From the cell containing the given text, extract its center point as [x, y] coordinate. 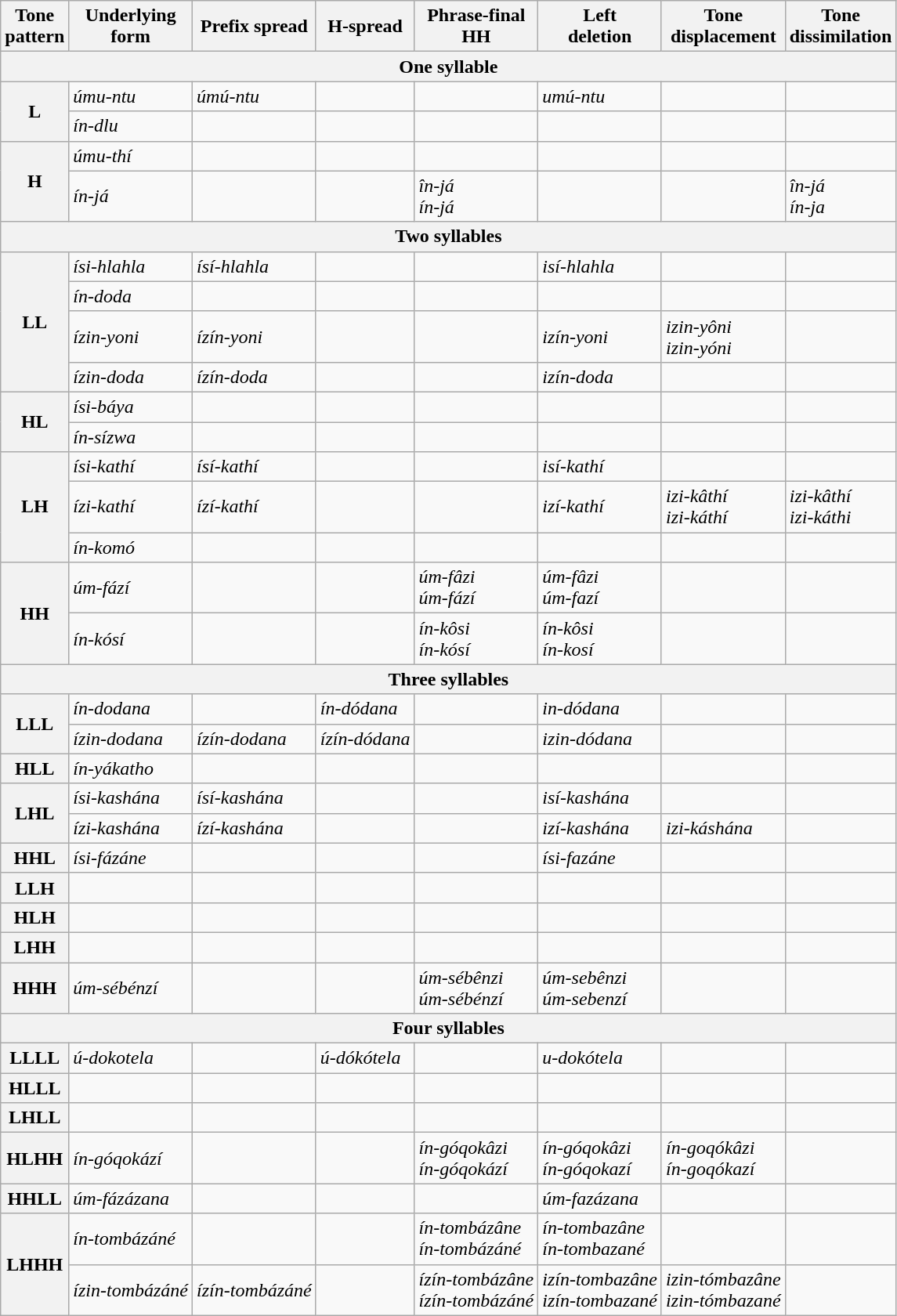
ízín-yoni [255, 337]
in-dódana [600, 709]
isí-kashána [600, 798]
ísi-hlahla [131, 266]
izi-kâthíizi-káthí [723, 508]
ín-dódana [365, 709]
H-spread [365, 27]
úmu-ntu [131, 96]
LHHH [34, 1264]
úm-fázázana [131, 1198]
úm-fází [131, 587]
úm-fâziúm-fazí [600, 587]
ízí-kathí [255, 508]
izi-kâthíizi-káthi [841, 508]
HL [34, 421]
Four syllables [448, 1029]
izín-yoni [600, 337]
ín-tombázáné [131, 1239]
úmu-thí [131, 156]
ín-komó [131, 548]
ízi-kathí [131, 508]
L [34, 111]
ín-dlu [131, 126]
ísi-kathí [131, 467]
H [34, 182]
LHLL [34, 1118]
ín-tombázâneín-tombázáné [476, 1239]
ízin-doda [131, 377]
ísi-fázáne [131, 858]
úm-sébênziúm-sébénzí [476, 987]
Prefix spread [255, 27]
Tonedissimilation [841, 27]
LHH [34, 947]
ízín-tombázâneízín-tombázáné [476, 1289]
ín-dodana [131, 709]
ízin-yoni [131, 337]
LLH [34, 888]
ín-doda [131, 296]
izin-tómbazâneizin-tómbazané [723, 1289]
izi-káshána [723, 828]
ín-goqókâziín-goqókazí [723, 1158]
isí-hlahla [600, 266]
úm-fazázana [600, 1198]
ín-já [131, 196]
Leftdeletion [600, 27]
izí-kathí [600, 508]
izí-kashána [600, 828]
u-dokótela [600, 1058]
ízi-kashána [131, 828]
úm-fâziúm-fází [476, 587]
ísí-kathí [255, 467]
LLLL [34, 1058]
ú-dokotela [131, 1058]
izín-tombazâneizín-tombazané [600, 1289]
ízin-dodana [131, 739]
ín-kósí [131, 639]
Three syllables [448, 679]
úmú-ntu [255, 96]
umú-ntu [600, 96]
HHL [34, 858]
Phrase-finalHH [476, 27]
izin-dódana [600, 739]
ízín-dódana [365, 739]
ín-kôsiín-kósí [476, 639]
izin-yôniizin-yóni [723, 337]
ín-góqokází [131, 1158]
Two syllables [448, 237]
isí-kathí [600, 467]
ín-tombazâneín-tombazané [600, 1239]
în-jáín-já [476, 196]
HHH [34, 987]
ísi-kashána [131, 798]
ín-kôsiín-kosí [600, 639]
HLL [34, 768]
LLL [34, 724]
LL [34, 321]
ísi-fazáne [600, 858]
ísí-hlahla [255, 266]
izín-doda [600, 377]
úm-sébénzí [131, 987]
úm-sebênziúm-sebenzí [600, 987]
în-jáín-ja [841, 196]
ín-sízwa [131, 436]
ín-yákatho [131, 768]
LHL [34, 813]
ín-góqokâziín-góqokází [476, 1158]
HH [34, 613]
ízin-tombázáné [131, 1289]
HHLL [34, 1198]
HLH [34, 917]
ísí-kashána [255, 798]
ízín-tombázáné [255, 1289]
ín-góqokâziín-góqokazí [600, 1158]
HLLL [34, 1088]
ízín-doda [255, 377]
Tonedisplacement [723, 27]
ú-dókótela [365, 1058]
HLHH [34, 1158]
ízín-dodana [255, 739]
ísi-báya [131, 407]
One syllable [448, 67]
Tonepattern [34, 27]
LH [34, 508]
Underlyingform [131, 27]
ízí-kashána [255, 828]
